For the text-containing cell, return its midpoint in [X, Y] coordinate format. 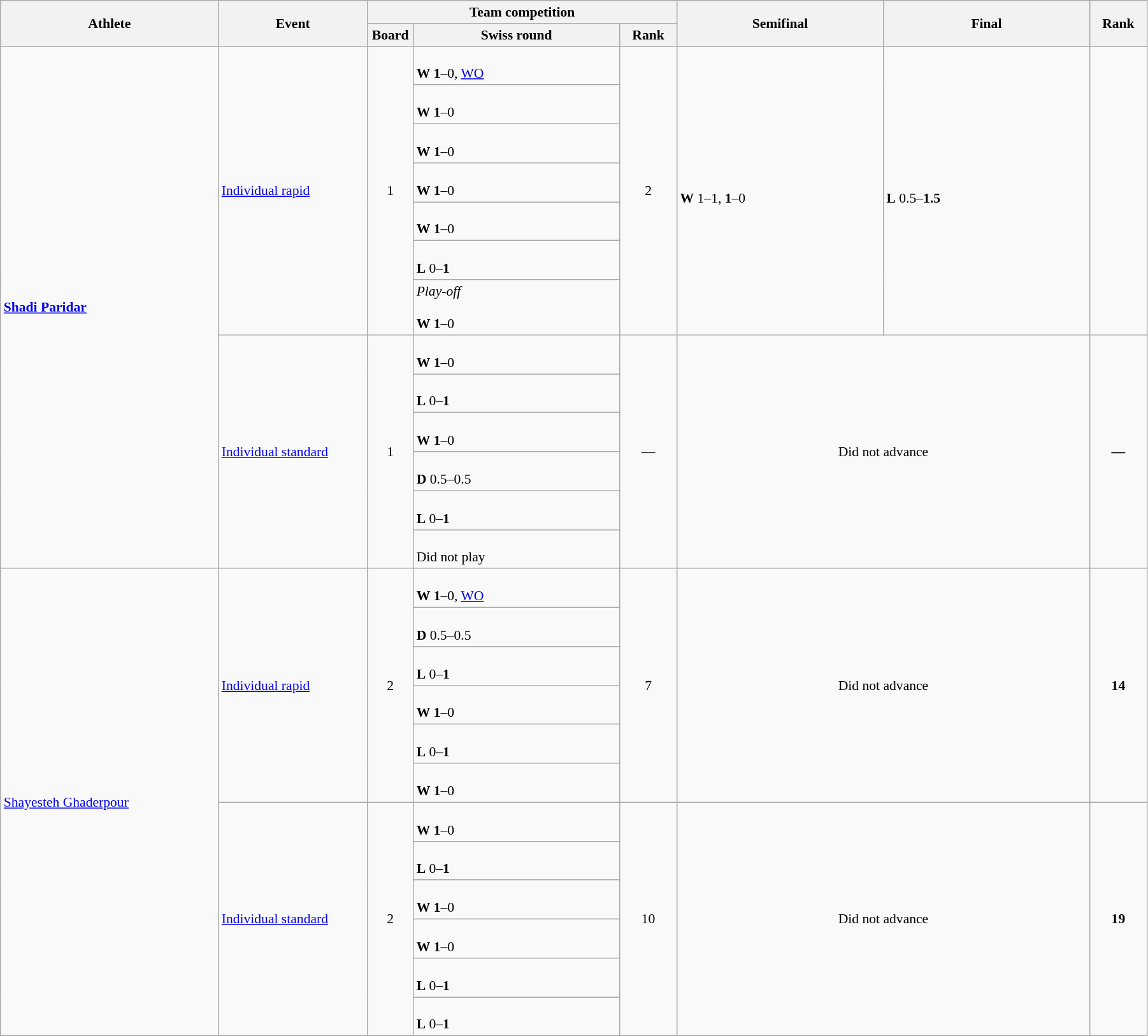
Shadi Paridar [110, 307]
W 1–1, 1–0 [780, 190]
Final [986, 23]
Athlete [110, 23]
14 [1118, 686]
Event [293, 23]
Team competition [522, 12]
Did not play [517, 549]
10 [649, 919]
Play-offW 1–0 [517, 307]
19 [1118, 919]
Semifinal [780, 23]
7 [649, 686]
Swiss round [517, 35]
L 0.5–1.5 [986, 190]
Board [391, 35]
